Provide the [X, Y] coordinate of the cell's center where the given text is located.  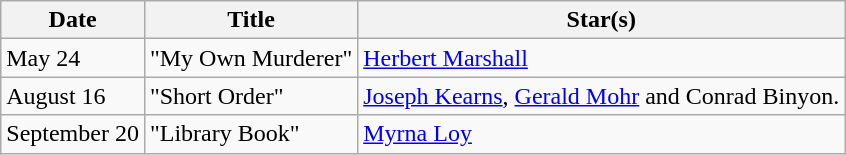
Myrna Loy [602, 134]
August 16 [73, 96]
"Library Book" [250, 134]
May 24 [73, 58]
September 20 [73, 134]
"My Own Murderer" [250, 58]
Date [73, 20]
Herbert Marshall [602, 58]
"Short Order" [250, 96]
Star(s) [602, 20]
Title [250, 20]
Joseph Kearns, Gerald Mohr and Conrad Binyon. [602, 96]
